Scan for the cell matching the given text and deliver its (X, Y) coordinate at center. 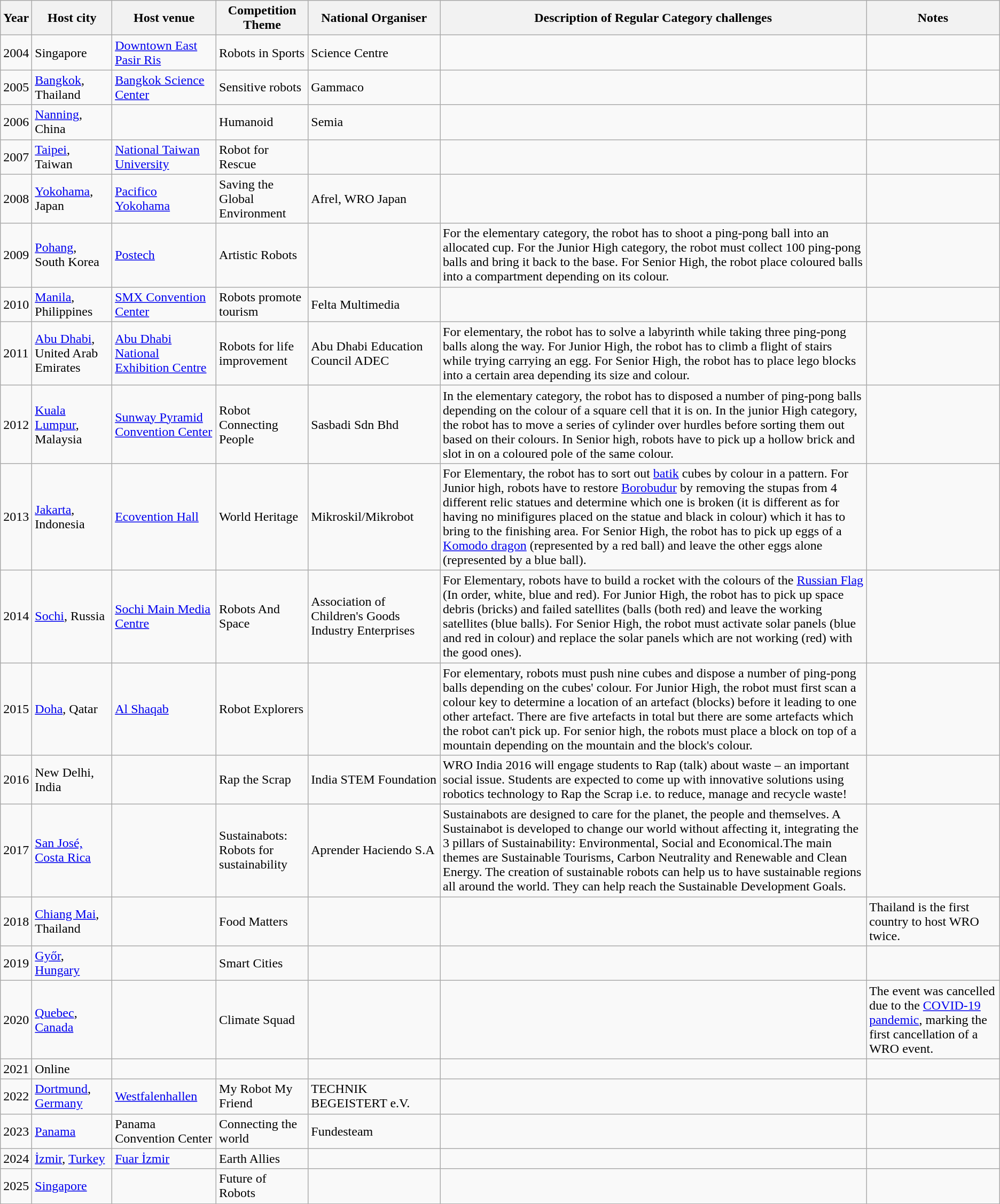
Robots promote tourism (262, 304)
Description of Regular Category challenges (653, 18)
Rap the Scrap (262, 780)
Abu Dhabi, United Arab Emirates (72, 354)
Food Matters (262, 921)
San José, Costa Rica (72, 850)
2023 (16, 1131)
Postech (165, 255)
My Robot My Friend (262, 1096)
Robots And Space (262, 616)
Taipei, Taiwan (72, 157)
2018 (16, 921)
Robot Explorers (262, 708)
2009 (16, 255)
Fuar İzmir (165, 1159)
Online (72, 1069)
Panama (72, 1131)
Afrel, WRO Japan (374, 199)
2015 (16, 708)
Bangkok Science Center (165, 88)
Sochi, Russia (72, 616)
The event was cancelled due to the COVID-19 pandemic, marking the first cancellation of a WRO event. (933, 1020)
Panama Convention Center (165, 1131)
Chiang Mai, Thailand (72, 921)
2014 (16, 616)
Pacifico Yokohama (165, 199)
Sasbadi Sdn Bhd (374, 424)
Felta Multimedia (374, 304)
Artistic Robots (262, 255)
2004 (16, 52)
2007 (16, 157)
Climate Squad (262, 1020)
TECHNIK BEGEISTERT e.V. (374, 1096)
Gammaco (374, 88)
Robots for life improvement (262, 354)
Ecovention Hall (165, 517)
2025 (16, 1186)
Science Centre (374, 52)
Doha, Qatar (72, 708)
Győr, Hungary (72, 964)
Robots in Sports (262, 52)
Humanoid (262, 122)
Mikroskil/Mikrobot (374, 517)
Manila, Philippines (72, 304)
2024 (16, 1159)
Host city (72, 18)
2020 (16, 1020)
Notes (933, 18)
Robot Connecting People (262, 424)
Westfalenhallen (165, 1096)
2008 (16, 199)
Abu Dhabi Education Council ADEC (374, 354)
2012 (16, 424)
Connecting the world (262, 1131)
National Organiser (374, 18)
Al Shaqab (165, 708)
Earth Allies (262, 1159)
2019 (16, 964)
Yokohama, Japan (72, 199)
World Heritage (262, 517)
Year (16, 18)
2005 (16, 88)
Sochi Main Media Centre (165, 616)
2006 (16, 122)
Robot for Rescue (262, 157)
Bangkok, Thailand (72, 88)
Pohang, South Korea (72, 255)
2021 (16, 1069)
2016 (16, 780)
2011 (16, 354)
Nanning, China (72, 122)
2013 (16, 517)
SMX Convention Center (165, 304)
Future of Robots (262, 1186)
Saving the Global Environment (262, 199)
Competition Theme (262, 18)
Semia (374, 122)
Jakarta, Indonesia (72, 517)
National Taiwan University (165, 157)
Kuala Lumpur, Malaysia (72, 424)
2022 (16, 1096)
Thailand is the first country to host WRO twice. (933, 921)
New Delhi, India (72, 780)
2010 (16, 304)
İzmir, Turkey (72, 1159)
Aprender Haciendo S.A (374, 850)
Downtown East Pasir Ris (165, 52)
Dortmund, Germany (72, 1096)
2017 (16, 850)
India STEM Foundation (374, 780)
Abu Dhabi National Exhibition Centre (165, 354)
Quebec, Canada (72, 1020)
Association of Children's Goods Industry Enterprises (374, 616)
Sustainabots: Robots for sustainability (262, 850)
Sunway Pyramid Convention Center (165, 424)
Sensitive robots (262, 88)
Fundesteam (374, 1131)
Host venue (165, 18)
Smart Cities (262, 964)
